Provide the (X, Y) coordinate of the cell's center where the given text is located.  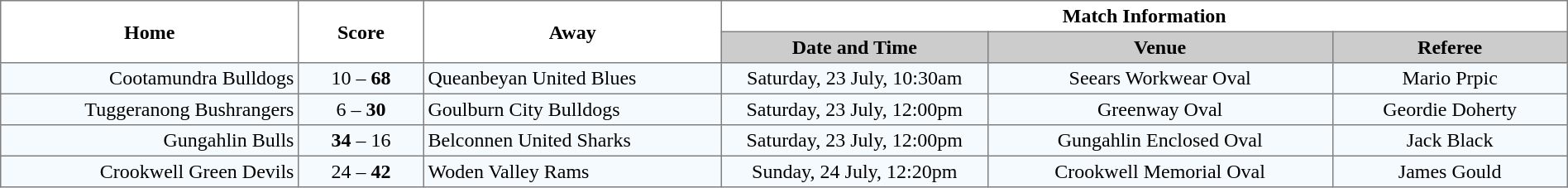
Tuggeranong Bushrangers (150, 109)
Gungahlin Bulls (150, 141)
24 – 42 (361, 171)
Referee (1450, 47)
Mario Prpic (1450, 79)
Seears Workwear Oval (1159, 79)
Goulburn City Bulldogs (572, 109)
Venue (1159, 47)
Cootamundra Bulldogs (150, 79)
6 – 30 (361, 109)
Away (572, 31)
Jack Black (1450, 141)
Match Information (1145, 17)
Date and Time (854, 47)
Sunday, 24 July, 12:20pm (854, 171)
Home (150, 31)
34 – 16 (361, 141)
Score (361, 31)
Saturday, 23 July, 10:30am (854, 79)
Belconnen United Sharks (572, 141)
Woden Valley Rams (572, 171)
James Gould (1450, 171)
Crookwell Green Devils (150, 171)
Greenway Oval (1159, 109)
Crookwell Memorial Oval (1159, 171)
Geordie Doherty (1450, 109)
Queanbeyan United Blues (572, 79)
Gungahlin Enclosed Oval (1159, 141)
10 – 68 (361, 79)
